Extract the [X, Y] coordinate from the center of the cell holding the provided text.  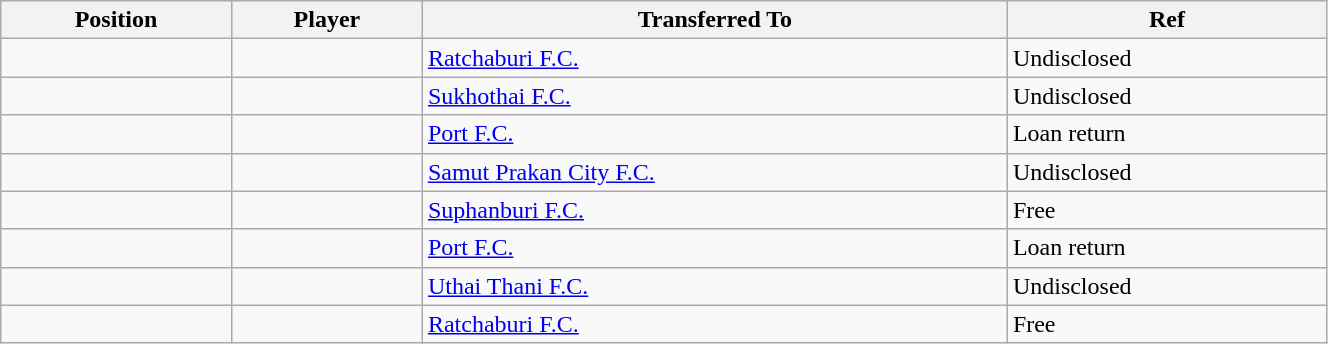
Uthai Thani F.C. [714, 286]
Player [326, 20]
Transferred To [714, 20]
Position [116, 20]
Samut Prakan City F.C. [714, 172]
Ref [1166, 20]
Suphanburi F.C. [714, 210]
Sukhothai F.C. [714, 96]
